For the text-containing cell, return its midpoint in [X, Y] coordinate format. 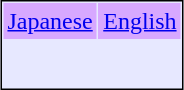
Japanese [50, 21]
English [140, 21]
